Pinpoint the cell where the given text exists, returning its (X, Y) midpoint coordinate. 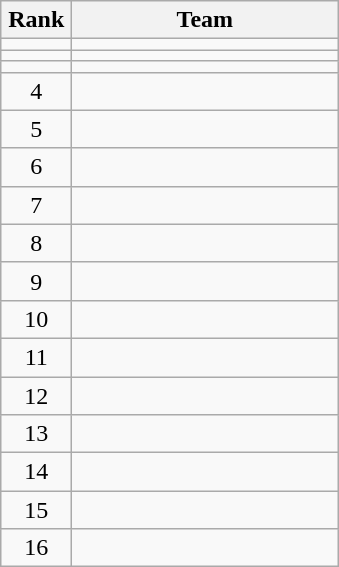
14 (36, 472)
13 (36, 434)
7 (36, 205)
10 (36, 319)
12 (36, 395)
Team (205, 20)
Rank (36, 20)
15 (36, 510)
11 (36, 357)
9 (36, 281)
8 (36, 243)
16 (36, 548)
6 (36, 167)
5 (36, 129)
4 (36, 91)
